Search for the cell housing the specified text and yield its (X, Y) center coordinate. 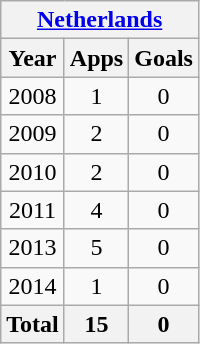
4 (96, 210)
Apps (96, 58)
5 (96, 248)
2011 (33, 210)
Goals (164, 58)
Year (33, 58)
Total (33, 324)
2013 (33, 248)
2010 (33, 172)
15 (96, 324)
2009 (33, 134)
2008 (33, 96)
Netherlands (100, 20)
2014 (33, 286)
